From the cell containing the given text, extract its center point as (x, y) coordinate. 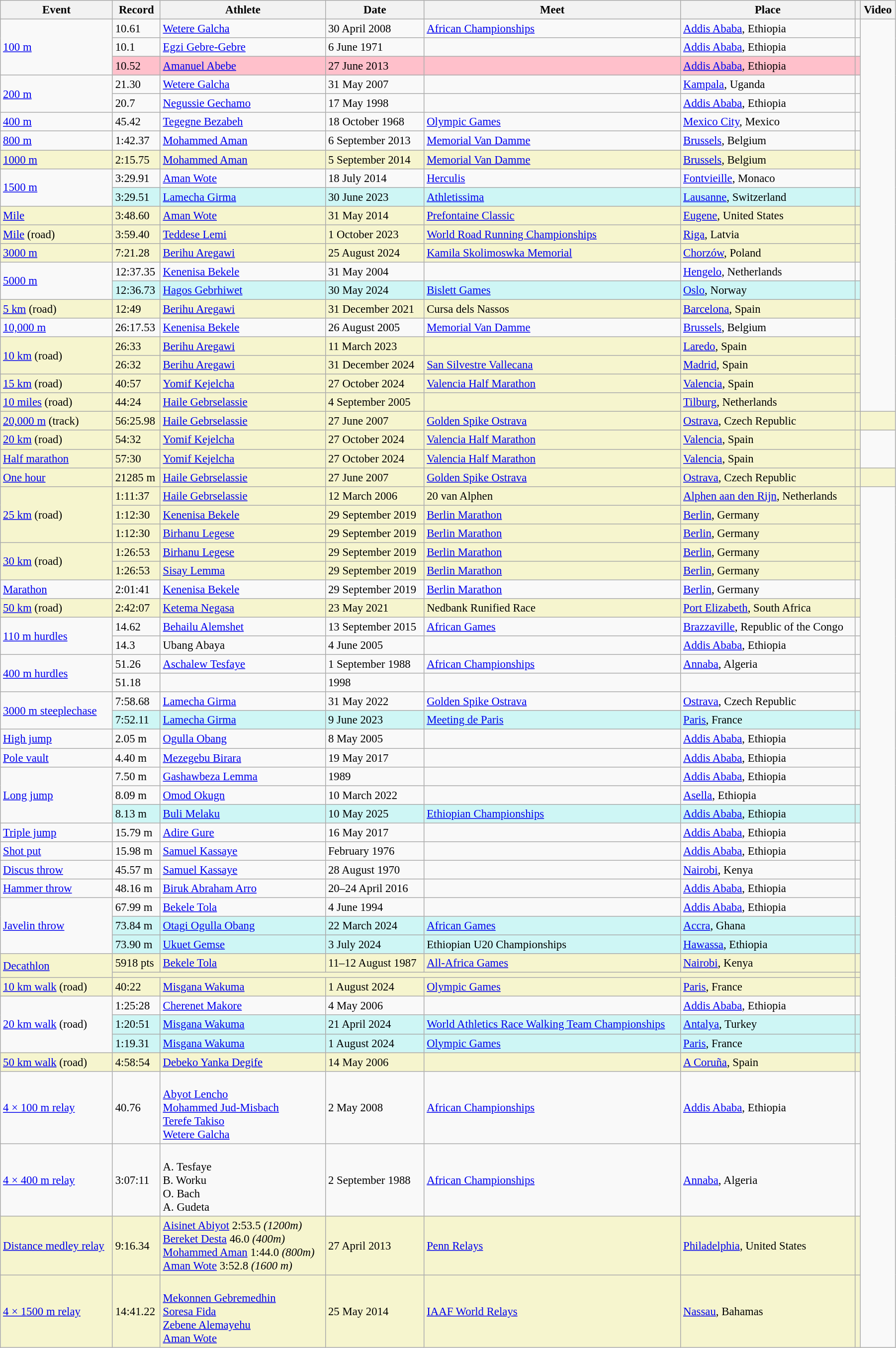
10.52 (136, 66)
Abyot LenchoMohammed Jud-MisbachTerefe TakisoWetere Galcha (243, 1107)
12:49 (136, 309)
54:32 (136, 440)
Javelin throw (57, 926)
31 May 2007 (375, 85)
4.40 m (136, 758)
40:57 (136, 384)
Place (768, 10)
Chorzów, Poland (768, 253)
3:29.91 (136, 178)
10.1 (136, 47)
Oslo, Norway (768, 290)
25 km (road) (57, 514)
1:42.37 (136, 141)
4 June 1994 (375, 907)
Madrid, Spain (768, 365)
Laredo, Spain (768, 347)
Egzi Gebre-Gebre (243, 47)
10.61 (136, 29)
Ubang Abaya (243, 645)
Eugene, United States (768, 215)
4 May 2006 (375, 1006)
Tegegne Bezabeh (243, 122)
31 May 2014 (375, 215)
5918 pts (136, 963)
Hawassa, Ethiopia (768, 945)
World Athletics Race Walking Team Championships (552, 1025)
IAAF World Relays (552, 1311)
8.09 m (136, 795)
Aisinet Abiyot 2:53.5 (1200m)Bereket Desta 46.0 (400m)Mohammed Aman 1:44.0 (800m)Aman Wote 3:52.8 (1600 m) (243, 1246)
51.18 (136, 683)
Behailu Alemshet (243, 627)
7:21.28 (136, 253)
Half marathon (57, 458)
Negussie Gechamo (243, 103)
10 May 2025 (375, 813)
2 September 1988 (375, 1180)
20 km (road) (57, 440)
Omod Okugn (243, 795)
17 May 1998 (375, 103)
51.26 (136, 664)
Bislett Games (552, 290)
20–24 April 2016 (375, 889)
6 June 1971 (375, 47)
7:58.68 (136, 702)
4 × 400 m relay (57, 1180)
14:41.22 (136, 1311)
30 May 2024 (375, 290)
12 March 2006 (375, 496)
4:58:54 (136, 1062)
San Silvestre Vallecana (552, 365)
Sisay Lemma (243, 571)
27 June 2013 (375, 66)
1998 (375, 683)
31 December 2021 (375, 309)
9 June 2023 (375, 720)
2:01:41 (136, 589)
3:59.40 (136, 234)
Ogulla Obang (243, 739)
30 April 2008 (375, 29)
400 m (57, 122)
Cursa dels Nassos (552, 309)
Nedbank Runified Race (552, 608)
Adire Gure (243, 832)
Debeko Yanka Degife (243, 1062)
20 km walk (road) (57, 1024)
9:16.34 (136, 1246)
Shot put (57, 851)
12:37.35 (136, 271)
57:30 (136, 458)
Riga, Latvia (768, 234)
8 May 2005 (375, 739)
21285 m (136, 477)
44:24 (136, 402)
12:36.73 (136, 290)
Distance medley relay (57, 1246)
28 August 1970 (375, 870)
8.13 m (136, 813)
10 km (road) (57, 356)
Biruk Abraham Arro (243, 889)
Teddese Lemi (243, 234)
All-Africa Games (552, 963)
20.7 (136, 103)
1500 m (57, 187)
Ethiopian Championships (552, 813)
Triple jump (57, 832)
56:25.98 (136, 421)
Brazzaville, Republic of the Congo (768, 627)
26:17.53 (136, 328)
Meeting de Paris (552, 720)
5 km (road) (57, 309)
Event (57, 10)
Tilburg, Netherlands (768, 402)
Pole vault (57, 758)
48.16 m (136, 889)
50 km walk (road) (57, 1062)
One hour (57, 477)
23 May 2021 (375, 608)
4 June 2005 (375, 645)
A Coruña, Spain (768, 1062)
2 May 2008 (375, 1107)
1989 (375, 776)
Ketema Negasa (243, 608)
40:22 (136, 987)
15 km (road) (57, 384)
31 May 2022 (375, 702)
Meet (552, 10)
Date (375, 10)
7:52.11 (136, 720)
25 August 2024 (375, 253)
Long jump (57, 795)
3:48.60 (136, 215)
1:19.31 (136, 1043)
Mile (road) (57, 234)
14.62 (136, 627)
Herculis (552, 178)
40.76 (136, 1107)
Otagi Ogulla Obang (243, 926)
22 March 2024 (375, 926)
19 May 2017 (375, 758)
3:29.51 (136, 197)
67.99 m (136, 907)
20,000 m (track) (57, 421)
4 × 1500 m relay (57, 1311)
Mezegebu Birara (243, 758)
2:15.75 (136, 160)
3 July 2024 (375, 945)
Cherenet Makore (243, 1006)
31 December 2024 (375, 365)
10 March 2022 (375, 795)
2.05 m (136, 739)
400 m hurdles (57, 673)
1:20:51 (136, 1025)
31 May 2004 (375, 271)
16 May 2017 (375, 832)
14 May 2006 (375, 1062)
Barcelona, Spain (768, 309)
Gashawbeza Lemma (243, 776)
Nassau, Bahamas (768, 1311)
Athletissima (552, 197)
Hammer throw (57, 889)
Marathon (57, 589)
6 September 2013 (375, 141)
Fontvieille, Monaco (768, 178)
Decathlon (57, 966)
Hagos Gebrhiwet (243, 290)
3:07:11 (136, 1180)
21.30 (136, 85)
4 September 2005 (375, 402)
Video (878, 10)
30 June 2023 (375, 197)
21 April 2024 (375, 1025)
73.84 m (136, 926)
Lausanne, Switzerland (768, 197)
18 October 1968 (375, 122)
11–12 August 1987 (375, 963)
11 March 2023 (375, 347)
Athlete (243, 10)
30 km (road) (57, 561)
5000 m (57, 280)
Accra, Ghana (768, 926)
February 1976 (375, 851)
1 September 1988 (375, 664)
Asella, Ethiopia (768, 795)
800 m (57, 141)
15.98 m (136, 851)
7.50 m (136, 776)
20 van Alphen (552, 496)
Mekonnen GebremedhinSoresa FidaZebene AlemayehuAman Wote (243, 1311)
Alphen aan den Rijn, Netherlands (768, 496)
Mexico City, Mexico (768, 122)
Prefontaine Classic (552, 215)
High jump (57, 739)
26:32 (136, 365)
10 miles (road) (57, 402)
Aschalew Tesfaye (243, 664)
200 m (57, 93)
1:25:28 (136, 1006)
14.3 (136, 645)
Kampala, Uganda (768, 85)
18 July 2014 (375, 178)
Antalya, Turkey (768, 1025)
26:33 (136, 347)
Buli Melaku (243, 813)
1:11:37 (136, 496)
110 m hurdles (57, 636)
100 m (57, 48)
Ukuet Gemse (243, 945)
Record (136, 10)
10 km walk (road) (57, 987)
73.90 m (136, 945)
A. TesfayeB. WorkuO. BachA. Gudeta (243, 1180)
Philadelphia, United States (768, 1246)
15.79 m (136, 832)
1000 m (57, 160)
45.42 (136, 122)
2:42:07 (136, 608)
26 August 2005 (375, 328)
1 October 2023 (375, 234)
Mile (57, 215)
10,000 m (57, 328)
Penn Relays (552, 1246)
25 May 2014 (375, 1311)
Amanuel Abebe (243, 66)
50 km (road) (57, 608)
Ethiopian U20 Championships (552, 945)
3000 m steeplechase (57, 711)
Discus throw (57, 870)
Port Elizabeth, South Africa (768, 608)
Kamila Skolimoswka Memorial (552, 253)
World Road Running Championships (552, 234)
Hengelo, Netherlands (768, 271)
4 × 100 m relay (57, 1107)
27 April 2013 (375, 1246)
3000 m (57, 253)
45.57 m (136, 870)
5 September 2014 (375, 160)
13 September 2015 (375, 627)
